Scan for the cell matching the given text and deliver its (x, y) coordinate at center. 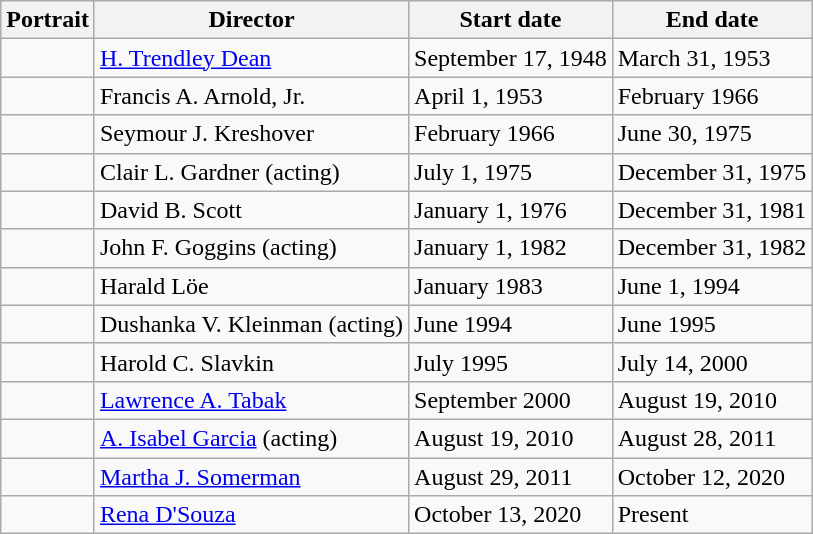
End date (712, 20)
June 30, 1975 (712, 134)
A. Isabel Garcia (acting) (251, 438)
Start date (511, 20)
January 1, 1976 (511, 210)
Francis A. Arnold, Jr. (251, 96)
December 31, 1982 (712, 248)
Present (712, 515)
Harald Löe (251, 286)
April 1, 1953 (511, 96)
Harold C. Slavkin (251, 362)
October 12, 2020 (712, 477)
July 14, 2000 (712, 362)
June 1, 1994 (712, 286)
August 29, 2011 (511, 477)
September 2000 (511, 400)
David B. Scott (251, 210)
June 1994 (511, 324)
March 31, 1953 (712, 58)
Director (251, 20)
September 17, 1948 (511, 58)
January 1983 (511, 286)
October 13, 2020 (511, 515)
August 28, 2011 (712, 438)
June 1995 (712, 324)
Clair L. Gardner (acting) (251, 172)
Portrait (48, 20)
H. Trendley Dean (251, 58)
Dushanka V. Kleinman (acting) (251, 324)
Lawrence A. Tabak (251, 400)
Martha J. Somerman (251, 477)
John F. Goggins (acting) (251, 248)
July 1995 (511, 362)
Rena D'Souza (251, 515)
July 1, 1975 (511, 172)
Seymour J. Kreshover (251, 134)
December 31, 1981 (712, 210)
January 1, 1982 (511, 248)
December 31, 1975 (712, 172)
